Pinpoint the cell where the given text exists, returning its [X, Y] midpoint coordinate. 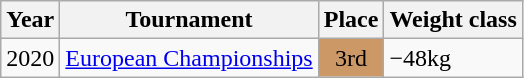
−48kg [453, 58]
Place [351, 20]
Tournament [189, 20]
2020 [30, 58]
European Championships [189, 58]
Year [30, 20]
Weight class [453, 20]
3rd [351, 58]
